Return (x, y) of the center of cell containing provided text 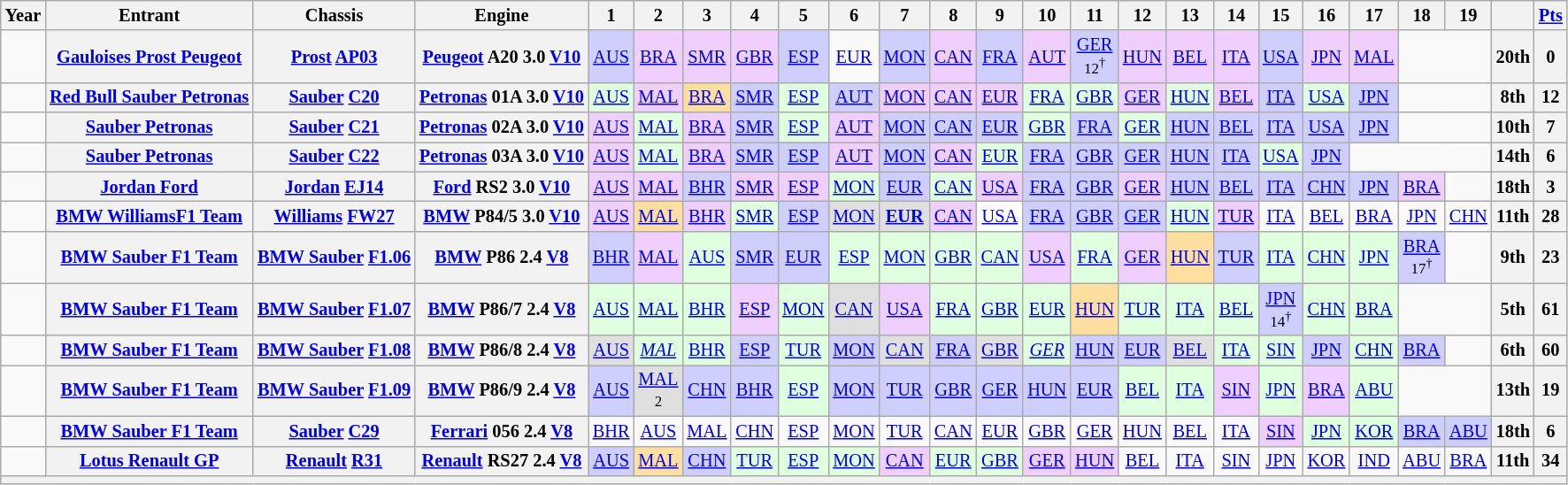
2 (658, 15)
Year (23, 15)
Gauloises Prost Peugeot (149, 57)
BMW Sauber F1.09 (334, 390)
BMW P86/8 2.4 V8 (502, 350)
23 (1550, 257)
Entrant (149, 15)
IND (1373, 461)
28 (1550, 216)
8th (1513, 97)
Sauber C22 (334, 157)
BMW P84/5 3.0 V10 (502, 216)
8 (954, 15)
61 (1550, 310)
60 (1550, 350)
Renault RS27 2.4 V8 (502, 461)
Renault R31 (334, 461)
Peugeot A20 3.0 V10 (502, 57)
13 (1190, 15)
20th (1513, 57)
MAL2 (658, 390)
13th (1513, 390)
Engine (502, 15)
BMW Sauber F1.06 (334, 257)
BMW P86/7 2.4 V8 (502, 310)
16 (1327, 15)
Lotus Renault GP (149, 461)
Prost AP03 (334, 57)
10th (1513, 127)
Jordan EJ14 (334, 187)
Ford RS2 3.0 V10 (502, 187)
BRA17† (1421, 257)
Jordan Ford (149, 187)
18 (1421, 15)
5 (803, 15)
BMW Sauber F1.08 (334, 350)
Sauber C21 (334, 127)
10 (1047, 15)
BMW Sauber F1.07 (334, 310)
Petronas 03A 3.0 V10 (502, 157)
BMW P86 2.4 V8 (502, 257)
Williams FW27 (334, 216)
1 (611, 15)
Pts (1550, 15)
Red Bull Sauber Petronas (149, 97)
14th (1513, 157)
9 (1000, 15)
0 (1550, 57)
5th (1513, 310)
BMW P86/9 2.4 V8 (502, 390)
Ferrari 056 2.4 V8 (502, 431)
15 (1280, 15)
9th (1513, 257)
BMW WilliamsF1 Team (149, 216)
Chassis (334, 15)
11 (1095, 15)
17 (1373, 15)
Sauber C20 (334, 97)
JPN14† (1280, 310)
Petronas 01A 3.0 V10 (502, 97)
GER12† (1095, 57)
14 (1236, 15)
Sauber C29 (334, 431)
4 (754, 15)
6th (1513, 350)
34 (1550, 461)
Petronas 02A 3.0 V10 (502, 127)
